Provide the [X, Y] coordinate of the cell's center where the given text is located.  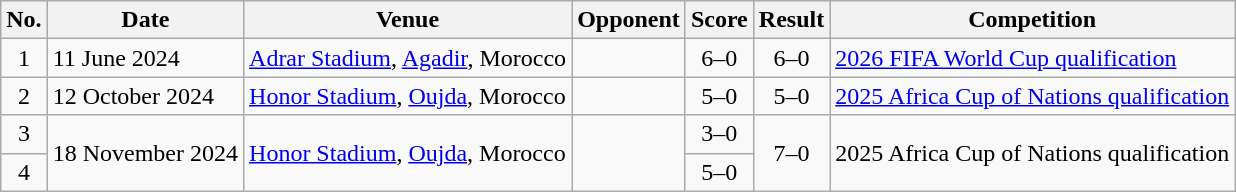
1 [24, 58]
Opponent [629, 20]
7–0 [791, 153]
Competition [1032, 20]
18 November 2024 [145, 153]
3 [24, 134]
2 [24, 96]
Venue [408, 20]
3–0 [719, 134]
12 October 2024 [145, 96]
No. [24, 20]
2026 FIFA World Cup qualification [1032, 58]
Adrar Stadium, Agadir, Morocco [408, 58]
Score [719, 20]
4 [24, 172]
Result [791, 20]
11 June 2024 [145, 58]
Date [145, 20]
